Locate the cell with the specified text and output its [x, y] center coordinate. 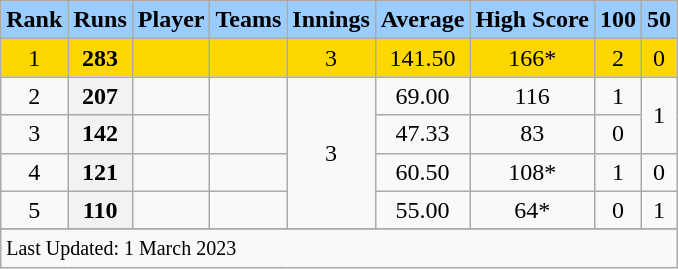
Rank [34, 20]
5 [34, 210]
116 [532, 96]
Innings [331, 20]
142 [100, 134]
166* [532, 58]
141.50 [422, 58]
283 [100, 58]
Average [422, 20]
Player [171, 20]
69.00 [422, 96]
55.00 [422, 210]
83 [532, 134]
Runs [100, 20]
100 [618, 20]
Last Updated: 1 March 2023 [339, 248]
High Score [532, 20]
47.33 [422, 134]
64* [532, 210]
Teams [248, 20]
60.50 [422, 172]
50 [660, 20]
4 [34, 172]
110 [100, 210]
121 [100, 172]
108* [532, 172]
207 [100, 96]
